Pinpoint the cell where the given text exists, returning its (x, y) midpoint coordinate. 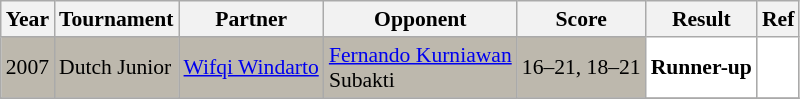
Runner-up (702, 68)
Wifqi Windarto (252, 68)
Dutch Junior (116, 68)
Result (702, 19)
Tournament (116, 19)
Opponent (420, 19)
Score (582, 19)
16–21, 18–21 (582, 68)
Ref (778, 19)
2007 (28, 68)
Year (28, 19)
Fernando Kurniawan Subakti (420, 68)
Partner (252, 19)
